Determine the [x, y] coordinate at the center of the cell enclosing the given text.  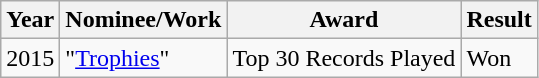
Result [499, 20]
2015 [30, 58]
Nominee/Work [144, 20]
Award [344, 20]
Year [30, 20]
Top 30 Records Played [344, 58]
"Trophies" [144, 58]
Won [499, 58]
